Provide the (X, Y) coordinate of the cell's center where the given text is located.  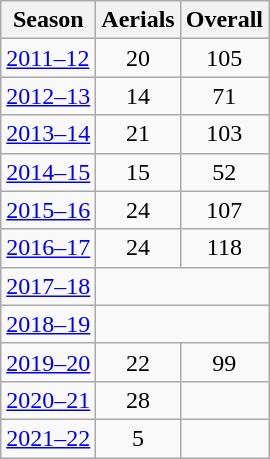
Aerials (138, 20)
2015–16 (48, 210)
Season (48, 20)
5 (138, 438)
14 (138, 96)
2021–22 (48, 438)
105 (224, 58)
Overall (224, 20)
22 (138, 362)
15 (138, 172)
107 (224, 210)
71 (224, 96)
2014–15 (48, 172)
118 (224, 248)
2012–13 (48, 96)
2020–21 (48, 400)
99 (224, 362)
21 (138, 134)
52 (224, 172)
2017–18 (48, 286)
28 (138, 400)
2013–14 (48, 134)
2016–17 (48, 248)
2019–20 (48, 362)
20 (138, 58)
2011–12 (48, 58)
103 (224, 134)
2018–19 (48, 324)
